Output the [X, Y] coordinate of the center of the cell containing the given text.  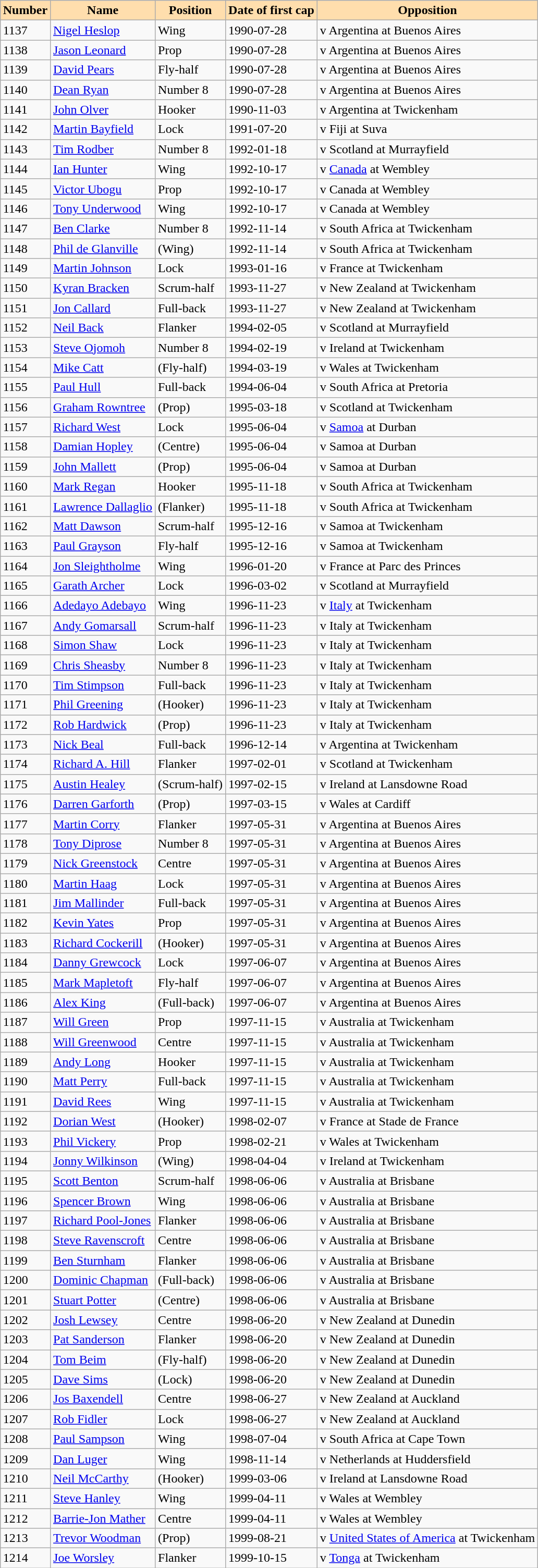
1179 [25, 863]
1167 [25, 626]
Phil Vickery [103, 1141]
1994-03-19 [272, 367]
Barrie-Jon Mather [103, 1518]
1151 [25, 308]
David Pears [103, 70]
1185 [25, 983]
1177 [25, 824]
1153 [25, 348]
1997-02-15 [272, 784]
1998-02-07 [272, 1121]
Mark Regan [103, 486]
1206 [25, 1399]
1187 [25, 1022]
Adedayo Adebayo [103, 606]
1165 [25, 586]
Mark Mapletoft [103, 983]
(Lock) [191, 1379]
1996-03-02 [272, 586]
v United States of America at Twickenham [427, 1538]
Phil Greening [103, 705]
1209 [25, 1459]
1202 [25, 1320]
Graham Rowntree [103, 407]
v Wales at Cardiff [427, 804]
1139 [25, 70]
1174 [25, 764]
Lawrence Dallaglio [103, 506]
Trevor Woodman [103, 1538]
Stuart Potter [103, 1300]
v South Africa at Cape Town [427, 1439]
1152 [25, 328]
1150 [25, 288]
1997-02-01 [272, 764]
1175 [25, 784]
1154 [25, 367]
1149 [25, 268]
Jon Callard [103, 308]
Andy Long [103, 1062]
John Olver [103, 109]
1197 [25, 1221]
Name [103, 10]
Kevin Yates [103, 923]
1159 [25, 467]
(Scrum-half) [191, 784]
Neil Back [103, 328]
Jon Sleightholme [103, 566]
v Netherlands at Huddersfield [427, 1459]
1195 [25, 1181]
1995-03-18 [272, 407]
Martin Corry [103, 824]
Tim Rodber [103, 149]
Garath Archer [103, 586]
Ian Hunter [103, 169]
v Tonga at Twickenham [427, 1558]
1996-01-20 [272, 566]
1173 [25, 744]
1214 [25, 1558]
1160 [25, 486]
1183 [25, 943]
1170 [25, 685]
1188 [25, 1042]
v France at Twickenham [427, 268]
1999-03-06 [272, 1478]
1191 [25, 1101]
1190 [25, 1082]
1182 [25, 923]
Martin Johnson [103, 268]
Paul Hull [103, 387]
1196 [25, 1200]
1140 [25, 90]
1998-04-04 [272, 1161]
Steve Hanley [103, 1498]
Phil de Glanville [103, 249]
1201 [25, 1300]
Tim Stimpson [103, 685]
1186 [25, 1002]
1147 [25, 228]
1157 [25, 427]
1996-12-14 [272, 744]
1998-02-21 [272, 1141]
1171 [25, 705]
1993-01-16 [272, 268]
1198 [25, 1241]
Dave Sims [103, 1379]
Matt Dawson [103, 526]
Simon Shaw [103, 645]
Position [191, 10]
1141 [25, 109]
Dan Luger [103, 1459]
1172 [25, 725]
Richard A. Hill [103, 764]
Martin Haag [103, 884]
1994-02-05 [272, 328]
1208 [25, 1439]
Nick Greenstock [103, 863]
Jim Mallinder [103, 903]
Dominic Chapman [103, 1280]
1204 [25, 1359]
1176 [25, 804]
1181 [25, 903]
Ben Clarke [103, 228]
1199 [25, 1260]
Darren Garforth [103, 804]
1143 [25, 149]
Number [25, 10]
1166 [25, 606]
Tom Beim [103, 1359]
1193 [25, 1141]
Mike Catt [103, 367]
Tony Diprose [103, 843]
1164 [25, 566]
Dorian West [103, 1121]
1999-10-15 [272, 1558]
Damian Hopley [103, 447]
v France at Stade de France [427, 1121]
(Flanker) [191, 506]
1162 [25, 526]
1137 [25, 30]
Joe Worsley [103, 1558]
1138 [25, 50]
1200 [25, 1280]
Richard Cockerill [103, 943]
Tony Underwood [103, 209]
Matt Perry [103, 1082]
1145 [25, 189]
1144 [25, 169]
Will Greenwood [103, 1042]
Alex King [103, 1002]
Richard Pool-Jones [103, 1221]
1180 [25, 884]
Nigel Heslop [103, 30]
Josh Lewsey [103, 1320]
1997-03-15 [272, 804]
1207 [25, 1419]
v France at Parc des Princes [427, 566]
Andy Gomarsall [103, 626]
Nick Beal [103, 744]
Austin Healey [103, 784]
v Fiji at Suva [427, 129]
Will Green [103, 1022]
1999-08-21 [272, 1538]
1148 [25, 249]
1161 [25, 506]
1189 [25, 1062]
1998-11-14 [272, 1459]
1163 [25, 546]
1156 [25, 407]
1212 [25, 1518]
1184 [25, 963]
1992-01-18 [272, 149]
1203 [25, 1340]
1994-06-04 [272, 387]
1146 [25, 209]
Martin Bayfield [103, 129]
1178 [25, 843]
1991-07-20 [272, 129]
1994-02-19 [272, 348]
v South Africa at Pretoria [427, 387]
Paul Sampson [103, 1439]
Neil McCarthy [103, 1478]
1998-07-04 [272, 1439]
Chris Sheasby [103, 665]
Pat Sanderson [103, 1340]
Victor Ubogu [103, 189]
Scott Benton [103, 1181]
Jason Leonard [103, 50]
Richard West [103, 427]
Steve Ojomoh [103, 348]
Dean Ryan [103, 90]
Kyran Bracken [103, 288]
1169 [25, 665]
1211 [25, 1498]
John Mallett [103, 467]
Jos Baxendell [103, 1399]
1194 [25, 1161]
1158 [25, 447]
1990-11-03 [272, 109]
1210 [25, 1478]
David Rees [103, 1101]
Rob Fidler [103, 1419]
1142 [25, 129]
Rob Hardwick [103, 725]
1205 [25, 1379]
Date of first cap [272, 10]
Paul Grayson [103, 546]
1213 [25, 1538]
1192 [25, 1121]
1155 [25, 387]
Jonny Wilkinson [103, 1161]
1168 [25, 645]
Opposition [427, 10]
Spencer Brown [103, 1200]
Danny Grewcock [103, 963]
Steve Ravenscroft [103, 1241]
Ben Sturnham [103, 1260]
